Scan for the cell matching the given text and deliver its (x, y) coordinate at center. 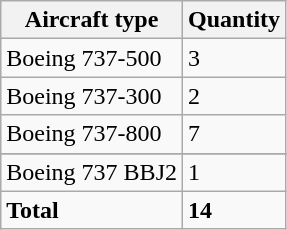
Aircraft type (92, 20)
Boeing 737-800 (92, 134)
1 (234, 172)
Boeing 737-500 (92, 58)
2 (234, 96)
Boeing 737-300 (92, 96)
Quantity (234, 20)
Total (92, 210)
7 (234, 134)
3 (234, 58)
14 (234, 210)
Boeing 737 BBJ2 (92, 172)
